Capture the cell that displays the provided text and extract its [X, Y] central coordinate. 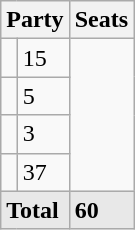
5 [43, 96]
15 [43, 58]
37 [43, 172]
Party [35, 20]
3 [43, 134]
Total [35, 210]
Seats [101, 20]
60 [101, 210]
